Capture the cell that displays the provided text and extract its [x, y] central coordinate. 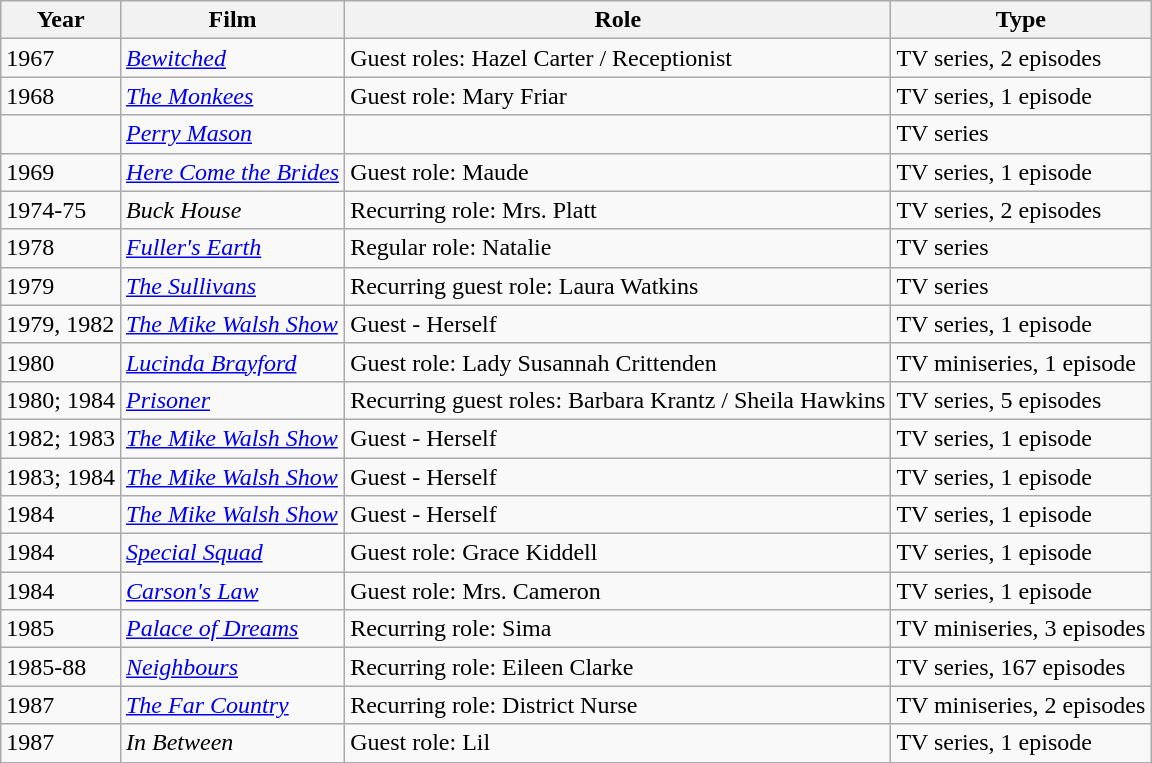
Neighbours [232, 667]
Guest role: Lady Susannah Crittenden [618, 362]
1978 [61, 248]
Role [618, 20]
Recurring role: District Nurse [618, 705]
1979 [61, 286]
Prisoner [232, 400]
1969 [61, 172]
Palace of Dreams [232, 629]
Carson's Law [232, 591]
Guest role: Lil [618, 743]
1980 [61, 362]
Lucinda Brayford [232, 362]
Type [1021, 20]
Perry Mason [232, 134]
1967 [61, 58]
Recurring role: Mrs. Platt [618, 210]
Regular role: Natalie [618, 248]
TV miniseries, 3 episodes [1021, 629]
1985 [61, 629]
Film [232, 20]
Recurring guest role: Laura Watkins [618, 286]
Special Squad [232, 553]
Recurring guest roles: Barbara Krantz / Sheila Hawkins [618, 400]
Guest role: Grace Kiddell [618, 553]
Guest role: Mrs. Cameron [618, 591]
1983; 1984 [61, 477]
Year [61, 20]
In Between [232, 743]
1979, 1982 [61, 324]
TV miniseries, 2 episodes [1021, 705]
Buck House [232, 210]
1985-88 [61, 667]
The Monkees [232, 96]
Here Come the Brides [232, 172]
Recurring role: Eileen Clarke [618, 667]
The Far Country [232, 705]
Guest role: Maude [618, 172]
Recurring role: Sima [618, 629]
1980; 1984 [61, 400]
1968 [61, 96]
Guest role: Mary Friar [618, 96]
1974-75 [61, 210]
TV series, 167 episodes [1021, 667]
Bewitched [232, 58]
Guest roles: Hazel Carter / Receptionist [618, 58]
The Sullivans [232, 286]
1982; 1983 [61, 438]
Fuller's Earth [232, 248]
TV miniseries, 1 episode [1021, 362]
TV series, 5 episodes [1021, 400]
